Return [X, Y] of the center of cell containing provided text 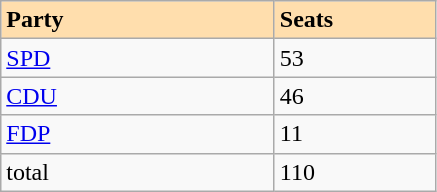
Party [138, 20]
total [138, 172]
53 [354, 58]
SPD [138, 58]
11 [354, 134]
FDP [138, 134]
Seats [354, 20]
CDU [138, 96]
110 [354, 172]
46 [354, 96]
